Detect which cell encompasses the target text, then output its [x, y] center coordinate. 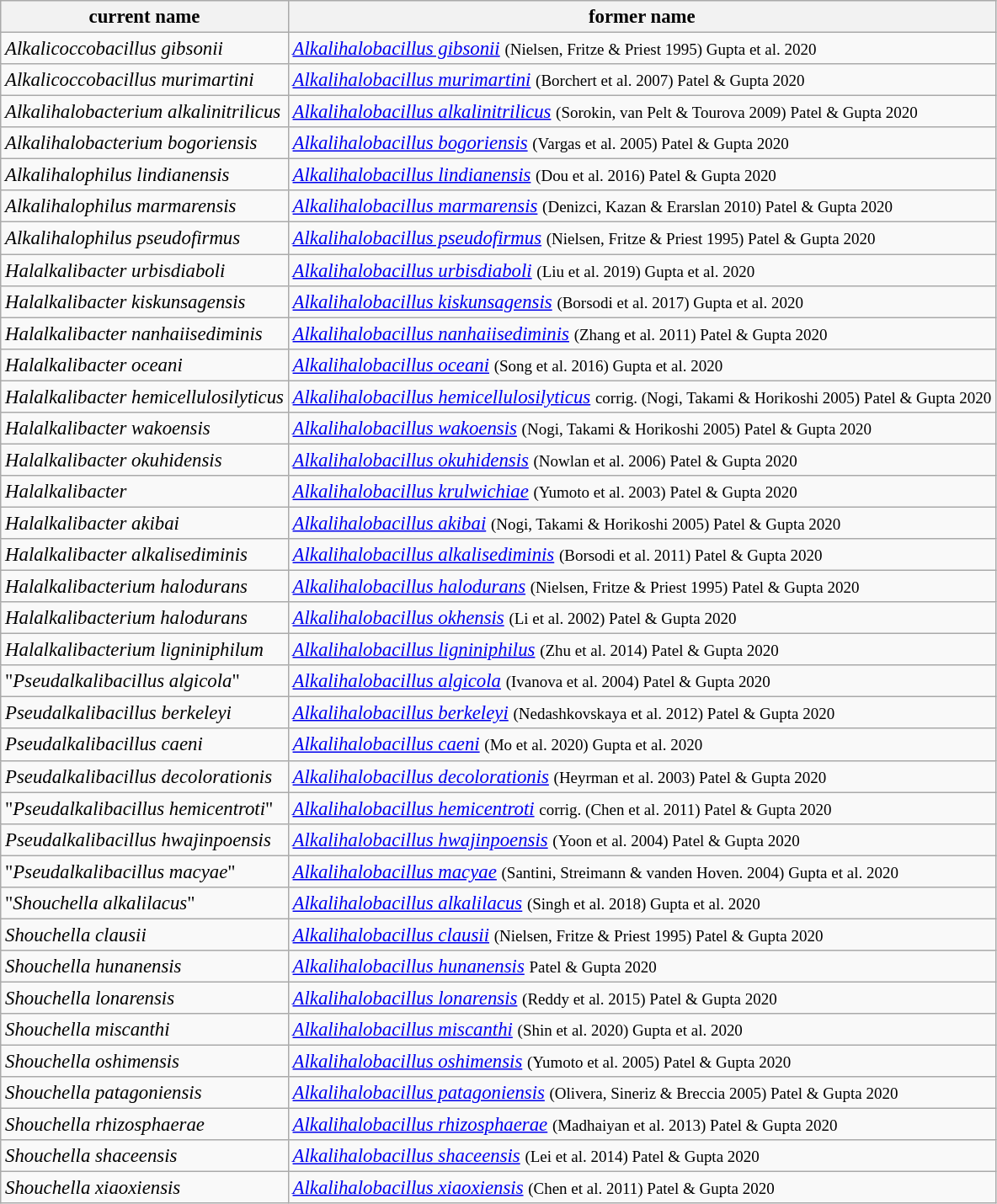
Pseudalkalibacillus hwajinpoensis [145, 839]
Alkalihalobacillus bogoriensis (Vargas et al. 2005) Patel & Gupta 2020 [642, 143]
Alkalihalobacillus lonarensis (Reddy et al. 2015) Patel & Gupta 2020 [642, 998]
Pseudalkalibacillus decolorationis [145, 776]
Alkalihalobacillus oceani (Song et al. 2016) Gupta et al. 2020 [642, 365]
Shouchella clausii [145, 935]
Alkalihalophilus pseudofirmus [145, 238]
"Pseudalkalibacillus macyae" [145, 871]
Halalkalibacter akibai [145, 523]
Shouchella patagoniensis [145, 1093]
Alkalihalobacillus rhizosphaerae (Madhaiyan et al. 2013) Patel & Gupta 2020 [642, 1125]
Shouchella hunanensis [145, 967]
Alkalihalobacillus hunanensis Patel & Gupta 2020 [642, 967]
Halalkalibacter oceani [145, 365]
Shouchella oshimensis [145, 1062]
Halalkalibacterium ligniniphilum [145, 650]
Alkalihalobacillus hwajinpoensis (Yoon et al. 2004) Patel & Gupta 2020 [642, 839]
Pseudalkalibacillus caeni [145, 745]
Alkalihalobacillus xiaoxiensis (Chen et al. 2011) Patel & Gupta 2020 [642, 1188]
Alkalihalobacillus lindianensis (Dou et al. 2016) Patel & Gupta 2020 [642, 175]
Halalkalibacter wakoensis [145, 429]
Alkalicoccobacillus murimartini [145, 80]
Halalkalibacter kiskunsagensis [145, 301]
Shouchella miscanthi [145, 1030]
Alkalihalobacillus oshimensis (Yumoto et al. 2005) Patel & Gupta 2020 [642, 1062]
Shouchella lonarensis [145, 998]
Alkalihalobacillus nanhaiisediminis (Zhang et al. 2011) Patel & Gupta 2020 [642, 333]
Alkalihalobacillus krulwichiae (Yumoto et al. 2003) Patel & Gupta 2020 [642, 492]
Alkalihalobacillus okuhidensis (Nowlan et al. 2006) Patel & Gupta 2020 [642, 460]
"Pseudalkalibacillus algicola" [145, 681]
Shouchella shaceensis [145, 1156]
Alkalihalobacillus alkalilacus (Singh et al. 2018) Gupta et al. 2020 [642, 903]
Alkalihalobacterium alkalinitrilicus [145, 112]
"Shouchella alkalilacus" [145, 903]
Alkalicoccobacillus gibsonii [145, 49]
Alkalihalobacillus clausii (Nielsen, Fritze & Priest 1995) Patel & Gupta 2020 [642, 935]
Alkalihalobacillus hemicentroti corrig. (Chen et al. 2011) Patel & Gupta 2020 [642, 808]
Alkalihalobacillus halodurans (Nielsen, Fritze & Priest 1995) Patel & Gupta 2020 [642, 587]
Alkalihalobacillus ligniniphilus (Zhu et al. 2014) Patel & Gupta 2020 [642, 650]
Alkalihalobacillus patagoniensis (Olivera, Sineriz & Breccia 2005) Patel & Gupta 2020 [642, 1093]
Alkalihalobacillus shaceensis (Lei et al. 2014) Patel & Gupta 2020 [642, 1156]
Alkalihalophilus lindianensis [145, 175]
Halalkalibacter alkalisediminis [145, 555]
former name [642, 17]
Pseudalkalibacillus berkeleyi [145, 713]
Alkalihalobacillus macyae (Santini, Streimann & vanden Hoven. 2004) Gupta et al. 2020 [642, 871]
Alkalihalobacillus gibsonii (Nielsen, Fritze & Priest 1995) Gupta et al. 2020 [642, 49]
Halalkalibacter okuhidensis [145, 460]
current name [145, 17]
Halalkalibacter [145, 492]
Alkalihalobacillus berkeleyi (Nedashkovskaya et al. 2012) Patel & Gupta 2020 [642, 713]
Alkalihalobacillus pseudofirmus (Nielsen, Fritze & Priest 1995) Patel & Gupta 2020 [642, 238]
Halalkalibacter nanhaiisediminis [145, 333]
Alkalihalobacillus kiskunsagensis (Borsodi et al. 2017) Gupta et al. 2020 [642, 301]
Alkalihalobacillus decolorationis (Heyrman et al. 2003) Patel & Gupta 2020 [642, 776]
Alkalihalobacterium bogoriensis [145, 143]
Halalkalibacter hemicellulosilyticus [145, 397]
Alkalihalophilus marmarensis [145, 206]
"Pseudalkalibacillus hemicentroti" [145, 808]
Shouchella rhizosphaerae [145, 1125]
Alkalihalobacillus akibai (Nogi, Takami & Horikoshi 2005) Patel & Gupta 2020 [642, 523]
Alkalihalobacillus algicola (Ivanova et al. 2004) Patel & Gupta 2020 [642, 681]
Alkalihalobacillus marmarensis (Denizci, Kazan & Erarslan 2010) Patel & Gupta 2020 [642, 206]
Alkalihalobacillus alkalinitrilicus (Sorokin, van Pelt & Tourova 2009) Patel & Gupta 2020 [642, 112]
Alkalihalobacillus okhensis (Li et al. 2002) Patel & Gupta 2020 [642, 618]
Alkalihalobacillus hemicellulosilyticus corrig. (Nogi, Takami & Horikoshi 2005) Patel & Gupta 2020 [642, 397]
Halalkalibacter urbisdiaboli [145, 270]
Alkalihalobacillus wakoensis (Nogi, Takami & Horikoshi 2005) Patel & Gupta 2020 [642, 429]
Shouchella xiaoxiensis [145, 1188]
Alkalihalobacillus caeni (Mo et al. 2020) Gupta et al. 2020 [642, 745]
Alkalihalobacillus murimartini (Borchert et al. 2007) Patel & Gupta 2020 [642, 80]
Alkalihalobacillus urbisdiaboli (Liu et al. 2019) Gupta et al. 2020 [642, 270]
Alkalihalobacillus miscanthi (Shin et al. 2020) Gupta et al. 2020 [642, 1030]
Alkalihalobacillus alkalisediminis (Borsodi et al. 2011) Patel & Gupta 2020 [642, 555]
